For the text-containing cell, return its midpoint in (x, y) coordinate format. 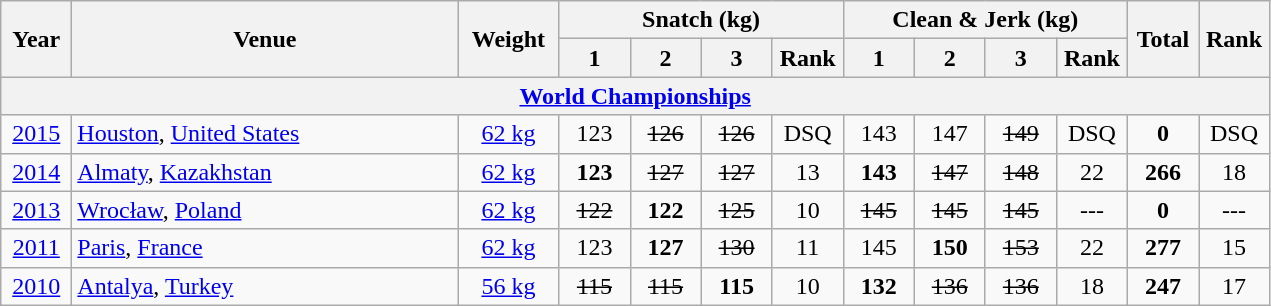
13 (808, 172)
149 (1020, 134)
Snatch (kg) (701, 20)
148 (1020, 172)
Paris, France (265, 248)
266 (1162, 172)
153 (1020, 248)
132 (878, 286)
Wrocław, Poland (265, 210)
2013 (36, 210)
56 kg (508, 286)
World Championships (636, 96)
277 (1162, 248)
130 (736, 248)
Year (36, 39)
247 (1162, 286)
Venue (265, 39)
Clean & Jerk (kg) (985, 20)
150 (950, 248)
2011 (36, 248)
11 (808, 248)
Total (1162, 39)
2010 (36, 286)
15 (1234, 248)
2015 (36, 134)
2014 (36, 172)
Antalya, Turkey (265, 286)
17 (1234, 286)
Houston, United States (265, 134)
Weight (508, 39)
125 (736, 210)
Almaty, Kazakhstan (265, 172)
